Determine the (x, y) coordinate at the center of the cell enclosing the given text.  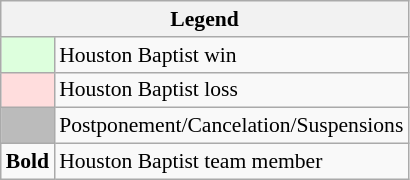
Houston Baptist win (231, 55)
Legend (205, 19)
Postponement/Cancelation/Suspensions (231, 126)
Bold (28, 162)
Houston Baptist loss (231, 90)
Houston Baptist team member (231, 162)
